Detect which cell encompasses the target text, then output its (x, y) center coordinate. 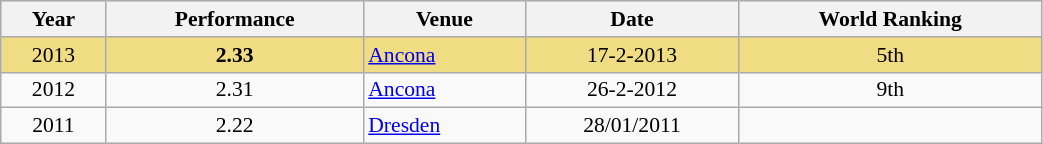
Performance (234, 19)
2013 (54, 55)
Dresden (444, 126)
Date (632, 19)
Year (54, 19)
26-2-2012 (632, 90)
2.22 (234, 126)
2012 (54, 90)
17-2-2013 (632, 55)
Venue (444, 19)
5th (890, 55)
2011 (54, 126)
2.33 (234, 55)
28/01/2011 (632, 126)
World Ranking (890, 19)
9th (890, 90)
2.31 (234, 90)
